Output the [x, y] coordinate of the center of the cell containing the given text.  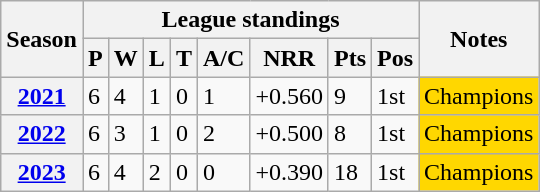
League standings [250, 20]
T [184, 58]
8 [350, 134]
9 [350, 96]
Pts [350, 58]
3 [126, 134]
+0.500 [290, 134]
A/C [223, 58]
Pos [396, 58]
Season [42, 39]
2021 [42, 96]
+0.560 [290, 96]
18 [350, 172]
2023 [42, 172]
NRR [290, 58]
W [126, 58]
L [156, 58]
+0.390 [290, 172]
P [95, 58]
2022 [42, 134]
Notes [479, 39]
